Return [x, y] of the center of cell containing provided text 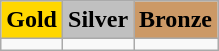
Bronze [176, 20]
Silver [98, 20]
Gold [32, 20]
